Extract the (X, Y) coordinate from the center of the cell holding the provided text.  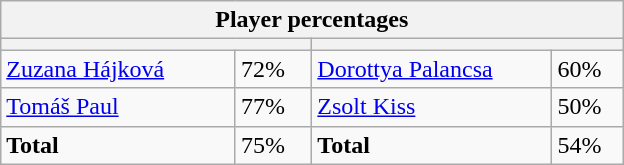
60% (588, 69)
Zsolt Kiss (432, 107)
72% (273, 69)
Player percentages (312, 20)
54% (588, 145)
Zuzana Hájková (118, 69)
Dorottya Palancsa (432, 69)
75% (273, 145)
77% (273, 107)
Tomáš Paul (118, 107)
50% (588, 107)
